Determine the [x, y] coordinate at the center of the cell enclosing the given text.  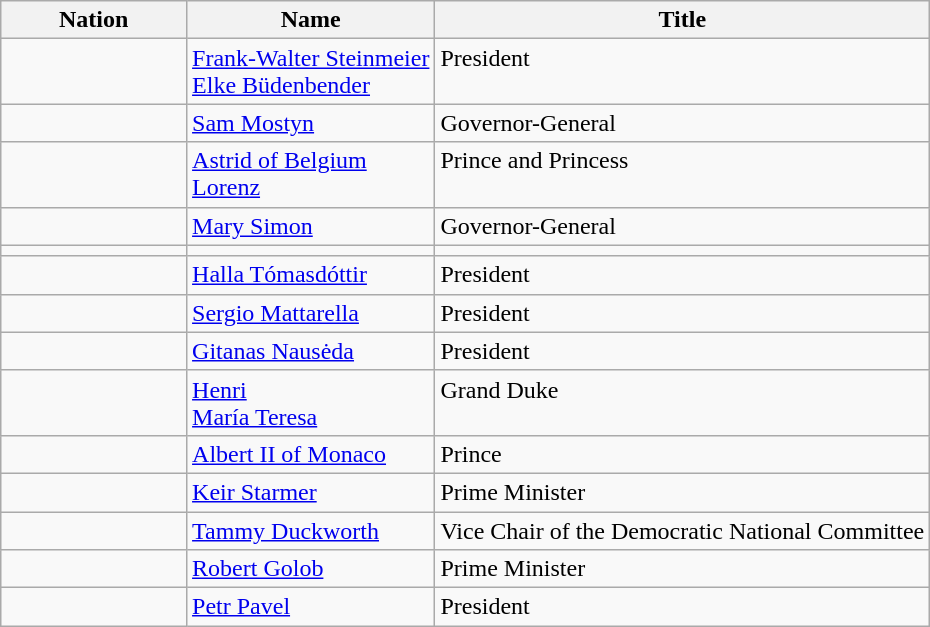
Prince and Princess [682, 174]
Title [682, 20]
Sergio Mattarella [311, 313]
Mary Simon [311, 226]
Prince [682, 454]
Grand Duke [682, 402]
Tammy Duckworth [311, 531]
Albert II of Monaco [311, 454]
Halla Tómasdóttir [311, 275]
Robert Golob [311, 569]
Gitanas Nausėda [311, 351]
Nation [94, 20]
Astrid of Belgium Lorenz [311, 174]
Keir Starmer [311, 492]
Petr Pavel [311, 607]
Sam Mostyn [311, 123]
Frank-Walter Steinmeier Elke Büdenbender [311, 72]
Henri María Teresa [311, 402]
Vice Chair of the Democratic National Committee [682, 531]
Name [311, 20]
